Scan for the cell matching the given text and deliver its (X, Y) coordinate at center. 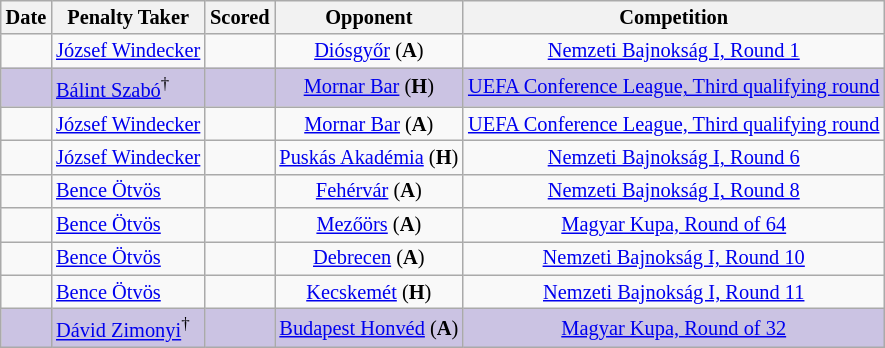
Debrecen (A) (368, 258)
Magyar Kupa, Round of 64 (674, 225)
Puskás Akadémia (H) (368, 157)
Fehérvár (A) (368, 191)
Magyar Kupa, Round of 32 (674, 328)
Budapest Honvéd (A) (368, 328)
Dávid Zimonyi† (128, 328)
Mornar Bar (H) (368, 88)
Nemzeti Bajnokság I, Round 11 (674, 292)
Date (26, 17)
Nemzeti Bajnokság I, Round 8 (674, 191)
Nemzeti Bajnokság I, Round 1 (674, 51)
Nemzeti Bajnokság I, Round 10 (674, 258)
Penalty Taker (128, 17)
Bálint Szabó† (128, 88)
Mezőörs (A) (368, 225)
Nemzeti Bajnokság I, Round 6 (674, 157)
Opponent (368, 17)
Mornar Bar (A) (368, 124)
Kecskemét (H) (368, 292)
Diósgyőr (A) (368, 51)
Scored (240, 17)
Competition (674, 17)
